Capture the cell that displays the provided text and extract its [x, y] central coordinate. 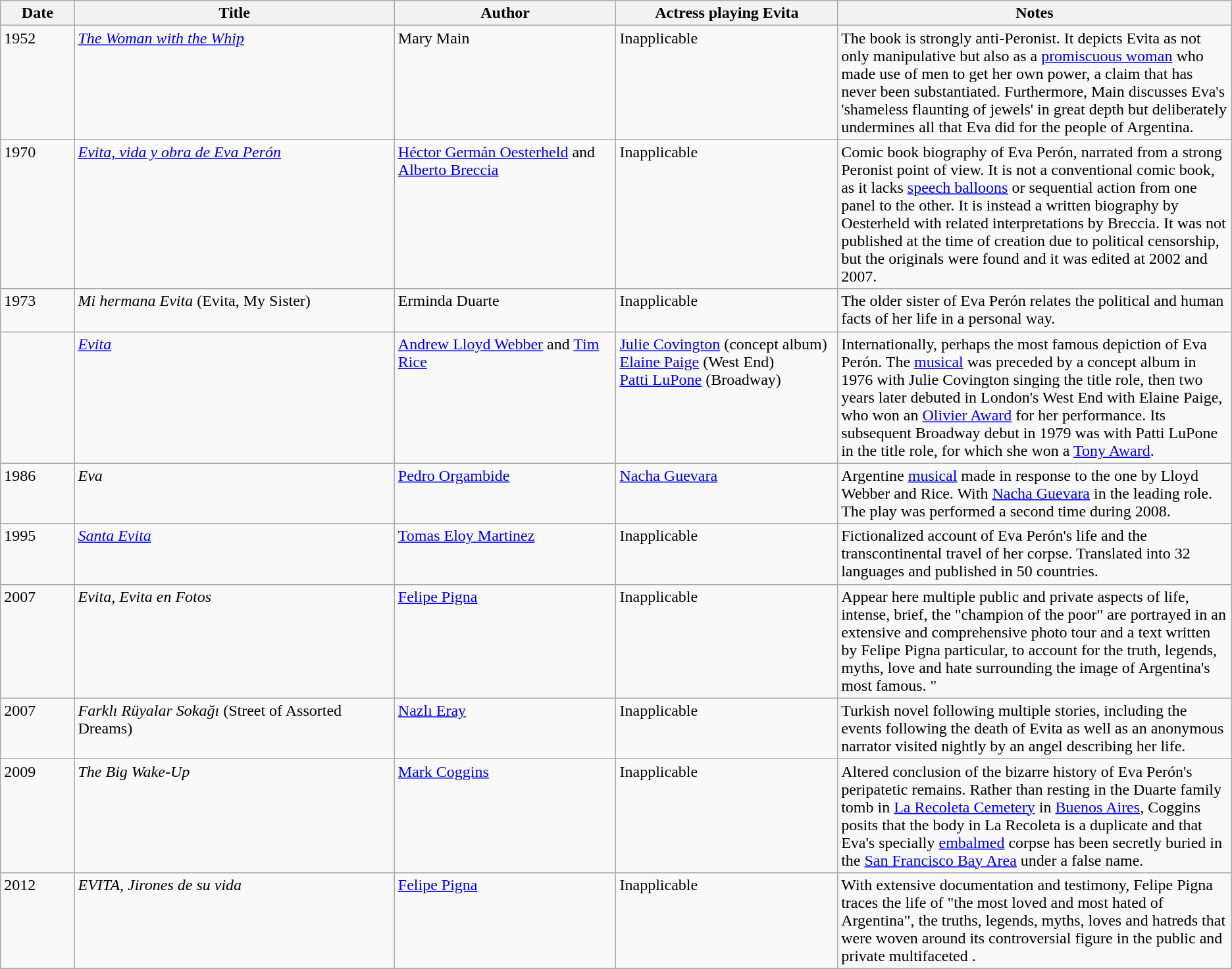
Nacha Guevara [727, 493]
Eva [234, 493]
Héctor Germán Oesterheld and Alberto Breccia [505, 214]
The Big Wake-Up [234, 816]
Farklı Rüyalar Sokağı (Street of Assorted Dreams) [234, 728]
Evita, vida y obra de Eva Perón [234, 214]
Actress playing Evita [727, 13]
Notes [1035, 13]
Fictionalized account of Eva Perón's life and the transcontinental travel of her corpse. Translated into 32 languages and published in 50 countries. [1035, 554]
1986 [38, 493]
The Woman with the Whip [234, 83]
Evita [234, 397]
Andrew Lloyd Webber and Tim Rice [505, 397]
Pedro Orgambide [505, 493]
Julie Covington (concept album)Elaine Paige (West End)Patti LuPone (Broadway) [727, 397]
Title [234, 13]
2009 [38, 816]
Erminda Duarte [505, 311]
Santa Evita [234, 554]
Mi hermana Evita (Evita, My Sister) [234, 311]
Evita, Evita en Fotos [234, 641]
1995 [38, 554]
Nazlı Eray [505, 728]
Mark Coggins [505, 816]
Author [505, 13]
Mary Main [505, 83]
1973 [38, 311]
The older sister of Eva Perón relates the political and human facts of her life in a personal way. [1035, 311]
Date [38, 13]
2012 [38, 920]
EVITA, Jirones de su vida [234, 920]
Tomas Eloy Martinez [505, 554]
1952 [38, 83]
1970 [38, 214]
